Locate the cell with the specified text and output its (X, Y) center coordinate. 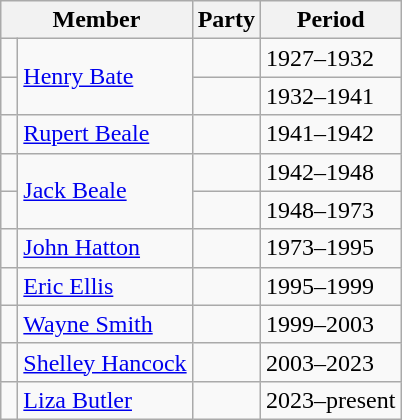
Jack Beale (105, 191)
2023–present (331, 400)
1948–1973 (331, 210)
1941–1942 (331, 134)
Liza Butler (105, 400)
1999–2003 (331, 324)
John Hatton (105, 248)
1973–1995 (331, 248)
Shelley Hancock (105, 362)
Henry Bate (105, 77)
1942–1948 (331, 172)
Eric Ellis (105, 286)
1927–1932 (331, 58)
1932–1941 (331, 96)
1995–1999 (331, 286)
2003–2023 (331, 362)
Wayne Smith (105, 324)
Member (96, 20)
Period (331, 20)
Party (226, 20)
Rupert Beale (105, 134)
